Detect which cell encompasses the target text, then output its (X, Y) center coordinate. 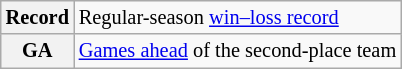
GA (38, 51)
Regular-season win–loss record (238, 17)
Games ahead of the second-place team (238, 51)
Record (38, 17)
